Locate the cell with the specified text and output its [X, Y] center coordinate. 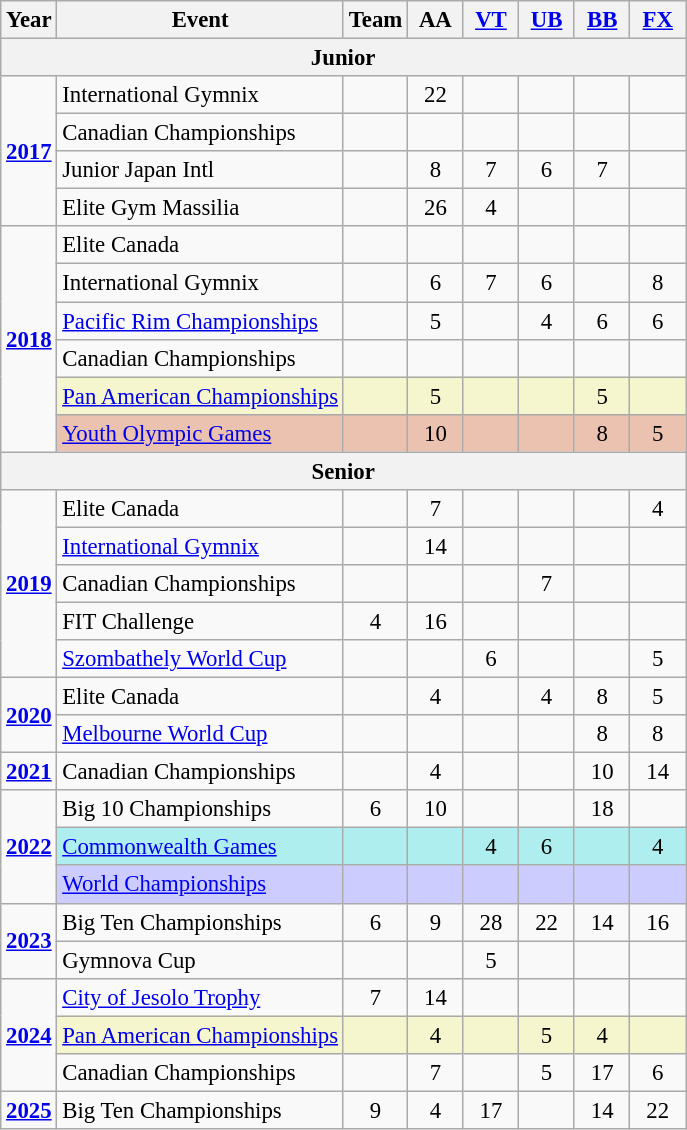
Melbourne World Cup [200, 734]
2019 [29, 584]
VT [491, 20]
Big 10 Championships [200, 809]
Year [29, 20]
2018 [29, 339]
2024 [29, 1034]
Gymnova Cup [200, 960]
26 [436, 208]
BB [602, 20]
World Championships [200, 885]
Senior [344, 471]
Szombathely World Cup [200, 659]
FX [658, 20]
AA [436, 20]
2025 [29, 1110]
Youth Olympic Games [200, 433]
Junior Japan Intl [200, 170]
FIT Challenge [200, 621]
Commonwealth Games [200, 847]
2023 [29, 940]
Elite Gym Massilia [200, 208]
2022 [29, 846]
Team [375, 20]
UB [547, 20]
Junior [344, 58]
2020 [29, 716]
City of Jesolo Trophy [200, 997]
2017 [29, 151]
Pacific Rim Championships [200, 321]
2021 [29, 772]
Event [200, 20]
18 [602, 809]
28 [491, 922]
